Identify which cell holds the provided text, then report its [x, y] central coordinate. 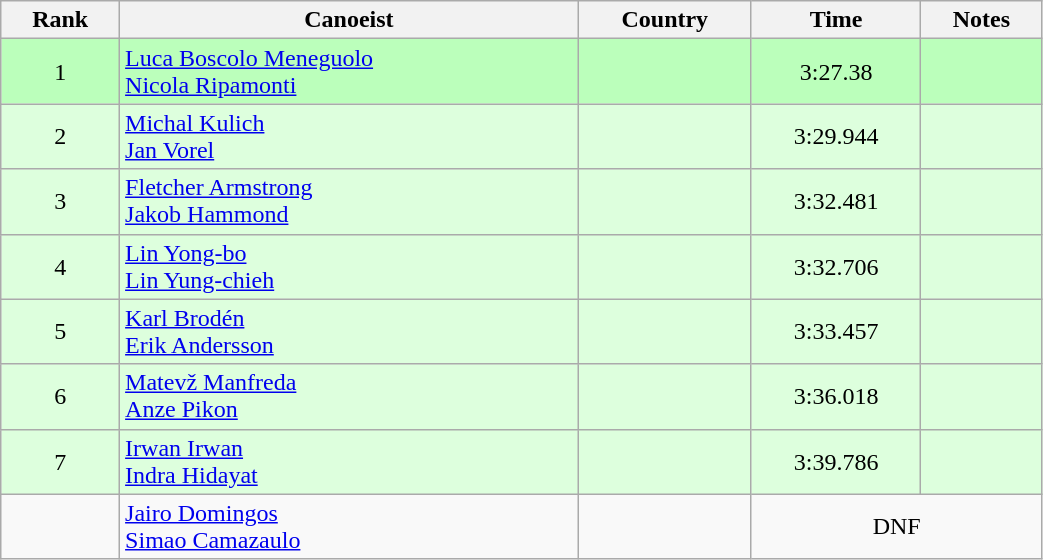
Time [836, 20]
Rank [60, 20]
3:32.706 [836, 266]
Canoeist [350, 20]
3:27.38 [836, 72]
5 [60, 332]
DNF [896, 526]
Karl BrodénErik Andersson [350, 332]
Luca Boscolo MeneguoloNicola Ripamonti [350, 72]
4 [60, 266]
Michal KulichJan Vorel [350, 136]
2 [60, 136]
3:32.481 [836, 202]
Fletcher ArmstrongJakob Hammond [350, 202]
Matevž ManfredaAnze Pikon [350, 396]
Notes [982, 20]
3:39.786 [836, 462]
3:33.457 [836, 332]
1 [60, 72]
7 [60, 462]
3 [60, 202]
Country [664, 20]
6 [60, 396]
3:36.018 [836, 396]
Irwan IrwanIndra Hidayat [350, 462]
Lin Yong-boLin Yung-chieh [350, 266]
Jairo DomingosSimao Camazaulo [350, 526]
3:29.944 [836, 136]
